Search for the cell housing the specified text and yield its [x, y] center coordinate. 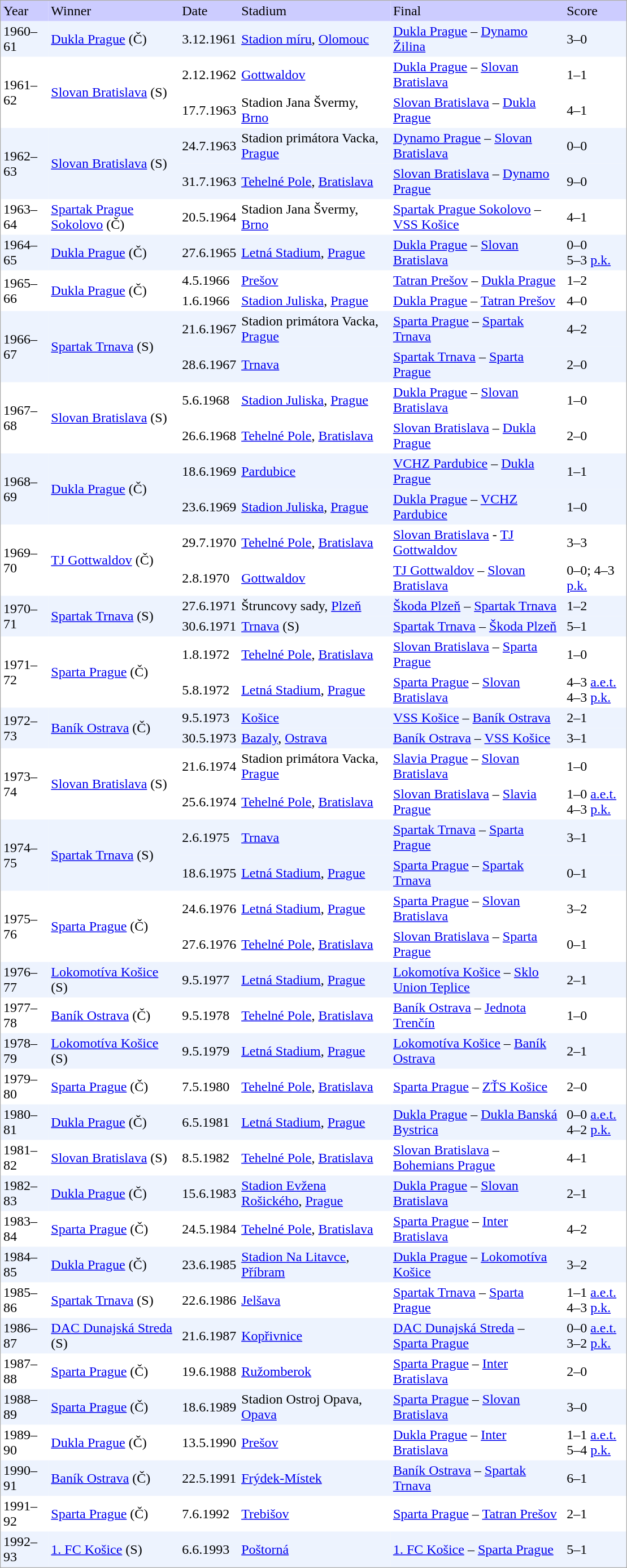
1–1 a.e.t.4–3 p.k. [595, 1301]
Kopřivnice [315, 1336]
Slovan Bratislava – Dynamo Prague [477, 182]
Dukla Prague – Tatran Prešov [477, 301]
Dukla Prague – Dynamo Žilina [477, 40]
Jelšava [315, 1301]
1984–85 [25, 1265]
TJ Gottwaldov – Slovan Bratislava [477, 579]
Trebišov [315, 1514]
Baník Ostrava – Spartak Trnava [477, 1478]
Slovan Bratislava – Slavia Prague [477, 802]
18.6.1989 [209, 1407]
1973–74 [25, 784]
2.8.1970 [209, 579]
24.5.1984 [209, 1230]
1982–83 [25, 1193]
3.12.1961 [209, 40]
Dukla Prague – Inter Bratislava [477, 1443]
1991–92 [25, 1514]
Sparta Prague – Tatran Prešov [477, 1514]
1962–63 [25, 163]
27.6.1971 [209, 606]
1990–91 [25, 1478]
2.6.1975 [209, 837]
18.6.1969 [209, 471]
30.6.1971 [209, 626]
6.6.1993 [209, 1549]
1970–71 [25, 616]
13.5.1990 [209, 1443]
0–0 a.e.t.3–2 p.k. [595, 1336]
Poštorná [315, 1549]
1977–78 [25, 1016]
TJ Gottwaldov (Č) [114, 560]
23.6.1969 [209, 507]
9.5.1979 [209, 1051]
1983–84 [25, 1230]
28.6.1967 [209, 365]
1992–93 [25, 1549]
Lokomotíva Košice – Sklo Union Teplice [477, 980]
4–3 a.e.t.4–3 p.k. [595, 690]
1.6.1966 [209, 301]
24.7.1963 [209, 146]
1979–80 [25, 1087]
Baník Ostrava – Jednota Trenčín [477, 1016]
1. FC Košice – Sparta Prague [477, 1549]
5.6.1968 [209, 400]
Spartak Trnava – Škoda Plzeň [477, 626]
1968–69 [25, 489]
17.7.1963 [209, 111]
Year [25, 11]
Slovan Bratislava - TJ Gottwaldov [477, 542]
1987–88 [25, 1372]
1967–68 [25, 418]
Baník Ostrava – VSS Košice [477, 738]
24.6.1976 [209, 909]
25.6.1974 [209, 802]
1–1 a.e.t.5–4 p.k. [595, 1443]
1961–62 [25, 92]
1964–65 [25, 253]
30.5.1973 [209, 738]
Dukla Prague – VCHZ Pardubice [477, 507]
0–0 a.e.t.4–2 p.k. [595, 1122]
1978–79 [25, 1051]
Košice [315, 718]
Date [209, 11]
1–0 a.e.t.4–3 p.k. [595, 802]
27.6.1976 [209, 945]
21.6.1987 [209, 1336]
Frýdek-Místek [315, 1478]
19.6.1988 [209, 1372]
1963–64 [25, 217]
Final [477, 11]
Dukla Prague – Lokomotíva Košice [477, 1265]
1966–67 [25, 346]
Trnava (S) [315, 626]
20.5.1964 [209, 217]
18.6.1975 [209, 874]
1975–76 [25, 926]
Stadion míru, Olomouc [315, 40]
29.7.1970 [209, 542]
2.12.1962 [209, 75]
7.5.1980 [209, 1087]
Score [595, 11]
0–0 [595, 146]
DAC Dunajská Streda (S) [114, 1336]
1989–90 [25, 1443]
Pardubice [315, 471]
1988–89 [25, 1407]
9–0 [595, 182]
0–0; 4–3 p.k. [595, 579]
21.6.1967 [209, 329]
Bazaly, Ostrava [315, 738]
7.6.1992 [209, 1514]
22.5.1991 [209, 1478]
1969–70 [25, 560]
Stadion Na Litavce, Příbram [315, 1265]
31.7.1963 [209, 182]
Ružomberok [315, 1372]
Lokomotíva Košice – Baník Ostrava [477, 1051]
DAC Dunajská Streda – Sparta Prague [477, 1336]
1981–82 [25, 1158]
0–05–3 p.k. [595, 253]
9.5.1978 [209, 1016]
8.5.1982 [209, 1158]
1972–73 [25, 728]
9.5.1973 [209, 718]
Winner [114, 11]
3–3 [595, 542]
Slovan Bratislava – Bohemians Prague [477, 1158]
VSS Košice – Baník Ostrava [477, 718]
4.5.1966 [209, 280]
9.5.1977 [209, 980]
1974–75 [25, 855]
Slavia Prague – Slovan Bratislava [477, 766]
1.8.1972 [209, 654]
Tatran Prešov – Dukla Prague [477, 280]
21.6.1974 [209, 766]
1971–72 [25, 672]
1. FC Košice (S) [114, 1549]
5.8.1972 [209, 690]
Stadium [315, 11]
22.6.1986 [209, 1301]
Spartak Prague Sokolovo (Č) [114, 217]
Škoda Plzeň – Spartak Trnava [477, 606]
Sparta Prague – ZŤS Košice [477, 1087]
26.6.1968 [209, 436]
27.6.1965 [209, 253]
1985–86 [25, 1301]
1986–87 [25, 1336]
Dukla Prague – Dukla Banská Bystrica [477, 1122]
23.6.1985 [209, 1265]
6–1 [595, 1478]
Spartak Prague Sokolovo – VSS Košice [477, 217]
1960–61 [25, 40]
Stadion Evžena Rošického, Prague [315, 1193]
1980–81 [25, 1122]
15.6.1983 [209, 1193]
VCHZ Pardubice – Dukla Prague [477, 471]
Stadion Ostroj Opava, Opava [315, 1407]
Štruncovy sady, Plzeň [315, 606]
Dynamo Prague – Slovan Bratislava [477, 146]
6.5.1981 [209, 1122]
4–0 [595, 301]
1965–66 [25, 290]
1976–77 [25, 980]
